From the cell containing the given text, extract its center point as [x, y] coordinate. 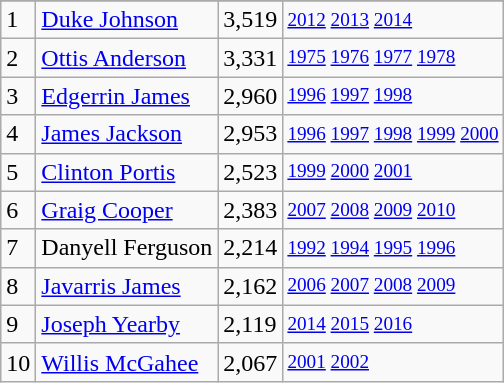
3 [18, 96]
Edgerrin James [127, 96]
2012 2013 2014 [393, 20]
Duke Johnson [127, 20]
Willis McGahee [127, 362]
1975 1976 1977 1978 [393, 58]
Clinton Portis [127, 172]
1999 2000 2001 [393, 172]
1996 1997 1998 [393, 96]
7 [18, 248]
2014 2015 2016 [393, 324]
2,523 [250, 172]
3,519 [250, 20]
2007 2008 2009 2010 [393, 210]
2,162 [250, 286]
Ottis Anderson [127, 58]
2006 2007 2008 2009 [393, 286]
Javarris James [127, 286]
2,067 [250, 362]
10 [18, 362]
4 [18, 134]
2 [18, 58]
2,953 [250, 134]
9 [18, 324]
8 [18, 286]
2,119 [250, 324]
James Jackson [127, 134]
2,214 [250, 248]
5 [18, 172]
2001 2002 [393, 362]
Graig Cooper [127, 210]
Danyell Ferguson [127, 248]
1996 1997 1998 1999 2000 [393, 134]
Joseph Yearby [127, 324]
1992 1994 1995 1996 [393, 248]
3,331 [250, 58]
2,383 [250, 210]
2,960 [250, 96]
6 [18, 210]
1 [18, 20]
